Scan for the cell matching the given text and deliver its (x, y) coordinate at center. 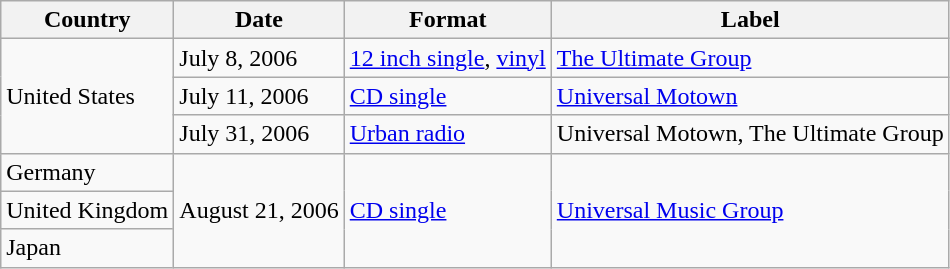
Label (750, 20)
Urban radio (448, 134)
Date (259, 20)
United Kingdom (88, 210)
July 8, 2006 (259, 58)
July 31, 2006 (259, 134)
12 inch single, vinyl (448, 58)
Germany (88, 172)
July 11, 2006 (259, 96)
Universal Music Group (750, 210)
Universal Motown, The Ultimate Group (750, 134)
United States (88, 96)
Japan (88, 248)
August 21, 2006 (259, 210)
Universal Motown (750, 96)
The Ultimate Group (750, 58)
Country (88, 20)
Format (448, 20)
